From the cell containing the given text, extract its center point as (X, Y) coordinate. 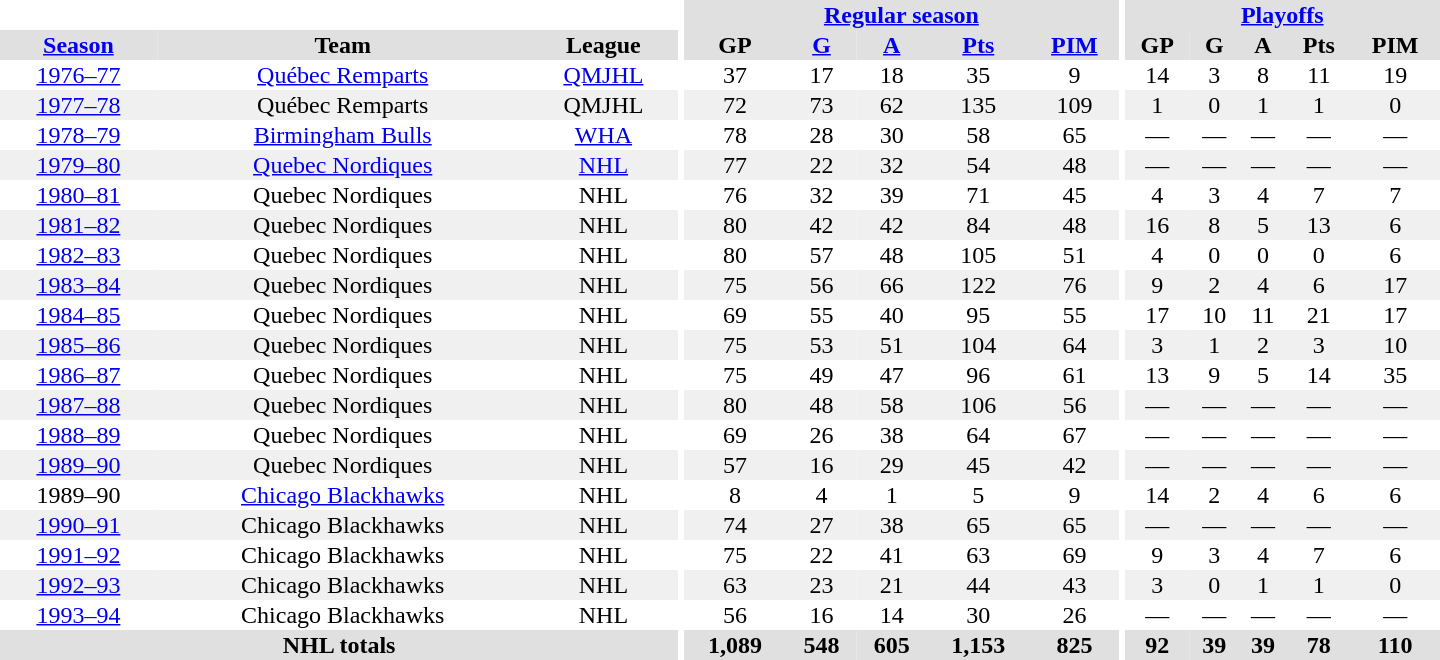
1978–79 (78, 135)
605 (892, 645)
84 (978, 225)
37 (736, 75)
28 (821, 135)
1980–81 (78, 195)
122 (978, 285)
1982–83 (78, 255)
109 (1075, 105)
1981–82 (78, 225)
73 (821, 105)
1984–85 (78, 315)
Season (78, 45)
23 (821, 585)
49 (821, 375)
29 (892, 465)
1987–88 (78, 405)
548 (821, 645)
League (604, 45)
47 (892, 375)
1,153 (978, 645)
1983–84 (78, 285)
105 (978, 255)
92 (1158, 645)
Regular season (902, 15)
61 (1075, 375)
1976–77 (78, 75)
43 (1075, 585)
67 (1075, 435)
1992–93 (78, 585)
40 (892, 315)
96 (978, 375)
825 (1075, 645)
41 (892, 555)
1985–86 (78, 345)
18 (892, 75)
Playoffs (1282, 15)
1993–94 (78, 615)
44 (978, 585)
NHL totals (339, 645)
53 (821, 345)
74 (736, 525)
1988–89 (78, 435)
1990–91 (78, 525)
1986–87 (78, 375)
1977–78 (78, 105)
110 (1395, 645)
66 (892, 285)
54 (978, 165)
WHA (604, 135)
27 (821, 525)
77 (736, 165)
95 (978, 315)
1979–80 (78, 165)
1,089 (736, 645)
135 (978, 105)
Team (343, 45)
Birmingham Bulls (343, 135)
1991–92 (78, 555)
104 (978, 345)
72 (736, 105)
106 (978, 405)
19 (1395, 75)
71 (978, 195)
62 (892, 105)
